Find where the given text appears and provide that cell's center as [X, Y] coordinate. 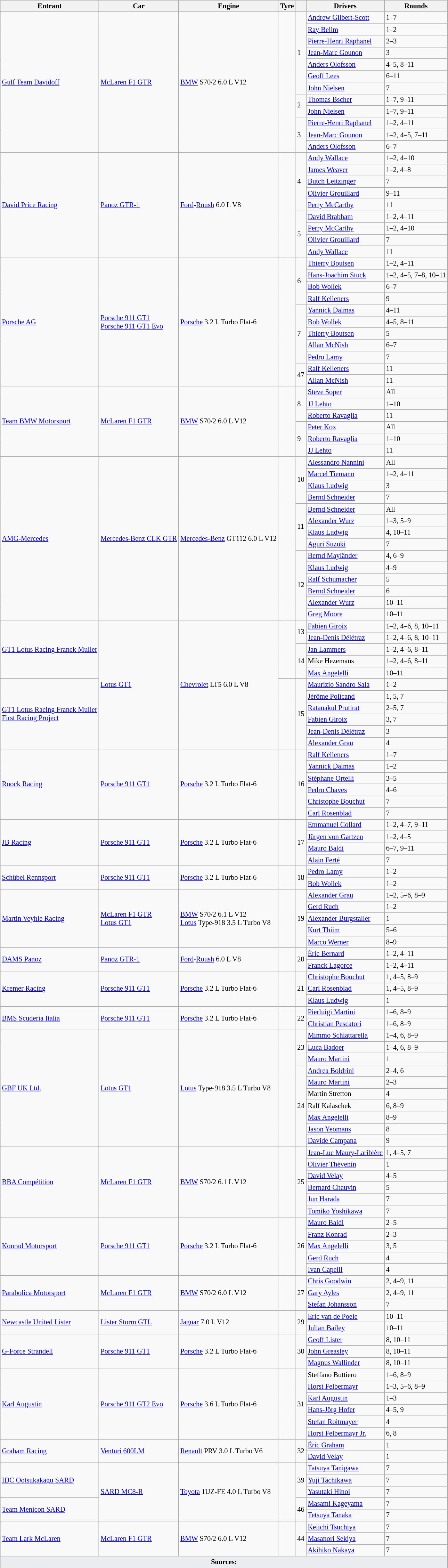
13 [301, 632]
Kremer Racing [50, 989]
Horst Felbermayr Jr. [345, 1433]
Parabolica Motorsport [50, 1293]
17 [301, 843]
Jérôme Policand [345, 696]
Roock Racing [50, 784]
15 [301, 714]
Stéphane Ortelli [345, 778]
SARD MC8-R [139, 1492]
Gulf Team Davidoff [50, 82]
1–2, 4–7, 9–11 [416, 825]
1–3, 5–6, 8–9 [416, 1387]
20 [301, 959]
GT1 Lotus Racing Franck Muller First Racing Project [50, 714]
23 [301, 1047]
JB Racing [50, 843]
McLaren F1 GTRLotus GT1 [139, 918]
44 [301, 1538]
Alexander Burgstaller [345, 919]
Porsche 3.6 L Turbo Flat-6 [229, 1404]
1–2, 5–6, 8–9 [416, 895]
GBF UK Ltd. [50, 1088]
Team Menicon SARD [50, 1509]
Mike Hezemans [345, 661]
BMS Scuderia Italia [50, 1018]
1–2, 4–5, 7–8, 10–11 [416, 275]
Butch Leitzinger [345, 181]
Marcel Tiemann [345, 474]
Entrant [50, 6]
Geoff Lister [345, 1340]
1, 5, 7 [416, 696]
4–5, 9 [416, 1410]
Magnus Wallinder [345, 1363]
Mimmo Schiattarella [345, 1035]
6–11 [416, 76]
Hans-Jörg Hofer [345, 1410]
4–11 [416, 310]
Mercedes-Benz CLK GTR [139, 538]
39 [301, 1480]
Martin Stretton [345, 1094]
Porsche AG [50, 322]
G-Force Strandell [50, 1351]
Christian Pescatori [345, 1024]
Jan Lammers [345, 649]
27 [301, 1293]
Éric Bernard [345, 953]
Yuji Tachikawa [345, 1480]
1, 4–5, 7 [416, 1153]
Team Lark McLaren [50, 1538]
3, 7 [416, 720]
BBA Compétition [50, 1182]
Eric van de Poele [345, 1316]
Yasutaki Hinoi [345, 1492]
IDC Ootsukakagu SARD [50, 1480]
Masami Kageyama [345, 1503]
Chevrolet LT5 6.0 L V8 [229, 684]
31 [301, 1404]
BMW S70/2 6.1 L V12Lotus Type-918 3.5 L Turbo V8 [229, 918]
Greg Moore [345, 614]
GT1 Lotus Racing Franck Muller [50, 649]
Sources: [224, 1562]
2–5 [416, 1223]
22 [301, 1018]
10 [301, 480]
Tomiko Yoshikawa [345, 1211]
Pedro Chaves [345, 790]
Tyre [287, 6]
BMW S70/2 6.1 L V12 [229, 1182]
6, 8–9 [416, 1106]
1–3, 5–9 [416, 521]
John Greasley [345, 1351]
Mercedes-Benz GT112 6.0 L V12 [229, 538]
Car [139, 6]
Tatsuya Tanigawa [345, 1468]
Lotus Type-918 3.5 L Turbo V8 [229, 1088]
Engine [229, 6]
Team BMW Motorsport [50, 421]
Graham Racing [50, 1451]
Aguri Suzuki [345, 544]
Gary Ayles [345, 1293]
4, 10–11 [416, 533]
Ralf Kalaschek [345, 1106]
Schübel Rennsport [50, 877]
9–11 [416, 193]
16 [301, 784]
Alessandro Nannini [345, 462]
3–5 [416, 778]
AMG-Mercedes [50, 538]
19 [301, 918]
1–2, 4–5 [416, 837]
David Brabham [345, 217]
Akihiko Nakaya [345, 1550]
Horst Felbermayr [345, 1387]
Geoff Lees [345, 76]
Kurt Thiim [345, 930]
4–5 [416, 1176]
29 [301, 1322]
Stefan Johansson [345, 1305]
4–6 [416, 790]
Jürgen von Gartzen [345, 837]
Martin Veyhle Racing [50, 918]
Jun Harada [345, 1199]
Bernd Mayländer [345, 556]
6, 8 [416, 1433]
Konrad Motorsport [50, 1246]
Newcastle United Lister [50, 1322]
Chris Goodwin [345, 1281]
1–2, 4–5, 7–11 [416, 135]
Ivan Capelli [345, 1269]
18 [301, 877]
Davide Campana [345, 1141]
Keiichi Tsuchiya [345, 1527]
3, 5 [416, 1246]
Jason Yeomans [345, 1129]
Éric Graham [345, 1445]
Julian Bailey [345, 1328]
4–9 [416, 568]
Ralf Schumacher [345, 579]
Pierluigi Martini [345, 1012]
Stefan Roitmayer [345, 1422]
Toyota 1UZ-FE 4.0 L Turbo V8 [229, 1492]
1–2, 4–8 [416, 170]
25 [301, 1182]
6–7, 9–11 [416, 848]
Steve Soper [345, 392]
Luca Badoer [345, 1047]
David Price Racing [50, 205]
DAMS Panoz [50, 959]
Thomas Bscher [345, 100]
Renault PRV 3.0 L Turbo V6 [229, 1451]
Marco Werner [345, 942]
Bernard Chauvin [345, 1188]
Ratanakul Prutirat [345, 708]
32 [301, 1451]
26 [301, 1246]
Tetsuya Tanaka [345, 1515]
Alain Ferté [345, 860]
Andrea Boldrini [345, 1071]
James Weaver [345, 170]
Olivier Thévenin [345, 1164]
Ray Bellm [345, 30]
2–5, 7 [416, 708]
Steffano Buttiero [345, 1375]
24 [301, 1106]
Jean-Luc Maury-Laribière [345, 1153]
12 [301, 585]
Andrew Gilbert-Scott [345, 18]
47 [301, 375]
Lister Storm GTL [139, 1322]
Porsche 911 GT1Porsche 911 GT1 Evo [139, 322]
4, 6–9 [416, 556]
46 [301, 1509]
Rounds [416, 6]
Venturi 600LM [139, 1451]
2–4, 6 [416, 1071]
Franck Lagorce [345, 965]
21 [301, 989]
2 [301, 106]
14 [301, 661]
Masanori Sekiya [345, 1538]
Peter Kox [345, 427]
5–6 [416, 930]
30 [301, 1351]
Franz Konrad [345, 1234]
Jaguar 7.0 L V12 [229, 1322]
Drivers [345, 6]
Porsche 911 GT2 Evo [139, 1404]
1–3 [416, 1398]
Hans-Joachim Stuck [345, 275]
Maurizio Sandro Sala [345, 684]
Emmanuel Collard [345, 825]
